Provide the [x, y] coordinate of the cell's center where the given text is located.  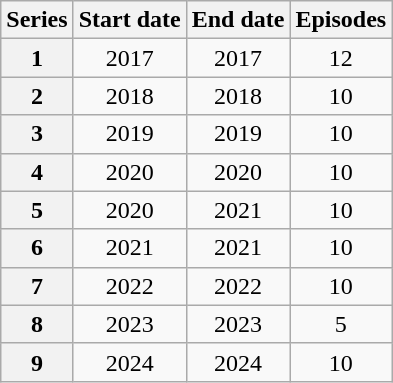
2 [37, 96]
End date [238, 20]
Episodes [341, 20]
6 [37, 248]
12 [341, 58]
Start date [130, 20]
4 [37, 172]
8 [37, 324]
7 [37, 286]
3 [37, 134]
Series [37, 20]
9 [37, 362]
1 [37, 58]
